Provide the [x, y] coordinate of the cell's center where the given text is located.  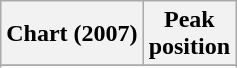
Peakposition [189, 34]
Chart (2007) [72, 34]
